Capture the cell that displays the provided text and extract its (X, Y) central coordinate. 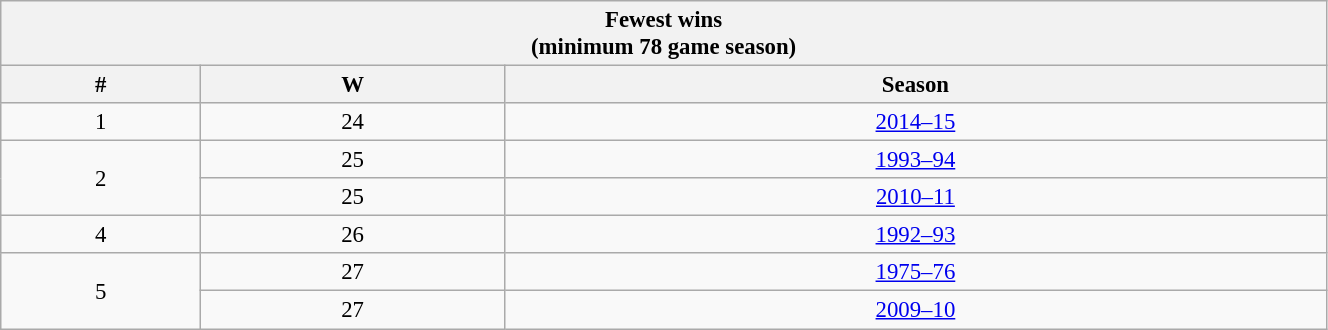
1992–93 (915, 235)
1975–76 (915, 273)
2014–15 (915, 122)
4 (101, 235)
W (353, 85)
26 (353, 235)
Season (915, 85)
1993–94 (915, 160)
# (101, 85)
2010–11 (915, 197)
2 (101, 178)
5 (101, 292)
24 (353, 122)
Fewest wins(minimum 78 game season) (664, 34)
2009–10 (915, 310)
1 (101, 122)
